Capture the cell that displays the provided text and extract its (x, y) central coordinate. 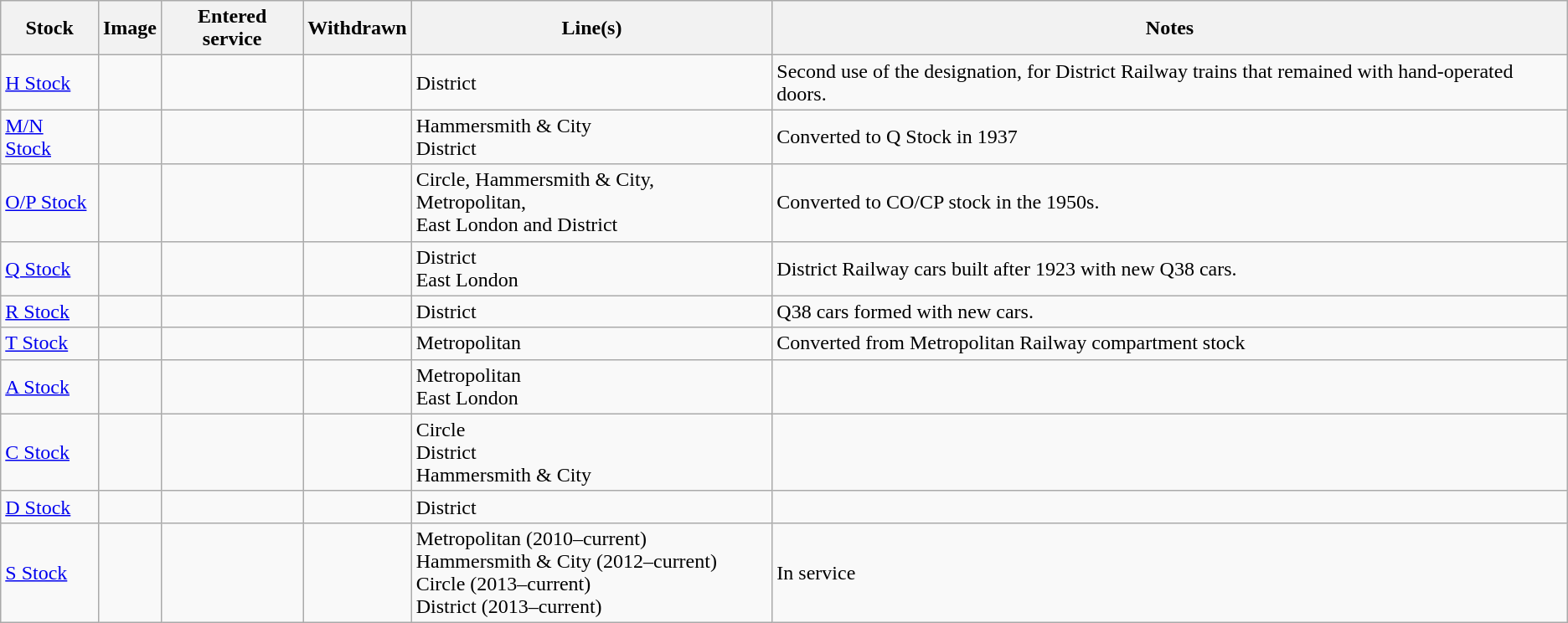
C Stock (50, 452)
MetropolitanEast London (591, 387)
Line(s) (591, 28)
Notes (1169, 28)
Q Stock (50, 268)
D Stock (50, 507)
Converted to Q Stock in 1937 (1169, 137)
Hammersmith & CityDistrict (591, 137)
DistrictEast London (591, 268)
O/P Stock (50, 203)
Q38 cars formed with new cars. (1169, 311)
Entered service (231, 28)
Converted to CO/CP stock in the 1950s. (1169, 203)
Second use of the designation, for District Railway trains that remained with hand-operated doors. (1169, 82)
T Stock (50, 343)
District Railway cars built after 1923 with new Q38 cars. (1169, 268)
S Stock (50, 573)
In service (1169, 573)
Circle, Hammersmith & City, Metropolitan,East London and District (591, 203)
Withdrawn (357, 28)
Stock (50, 28)
Metropolitan (2010–current)Hammersmith & City (2012–current)Circle (2013–current)District (2013–current) (591, 573)
Image (129, 28)
M/N Stock (50, 137)
A Stock (50, 387)
Circle DistrictHammersmith & City (591, 452)
R Stock (50, 311)
Metropolitan (591, 343)
Converted from Metropolitan Railway compartment stock (1169, 343)
H Stock (50, 82)
